Provide the [x, y] coordinate of the cell's center where the given text is located.  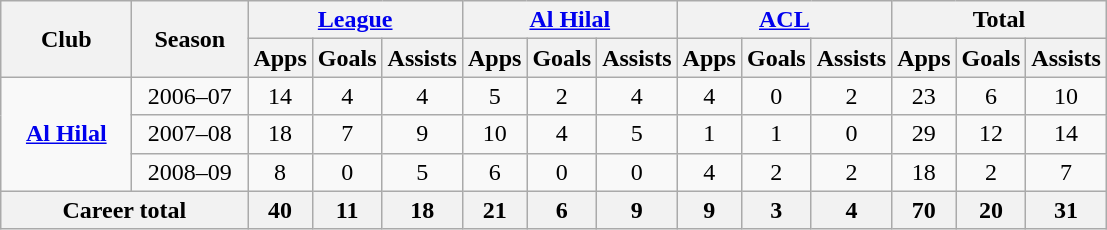
2007–08 [190, 134]
2006–07 [190, 96]
ACL [784, 20]
21 [494, 210]
8 [280, 172]
11 [347, 210]
Club [66, 39]
12 [991, 134]
23 [924, 96]
31 [1066, 210]
20 [991, 210]
Season [190, 39]
29 [924, 134]
3 [776, 210]
Career total [124, 210]
2008–09 [190, 172]
Total [1000, 20]
40 [280, 210]
70 [924, 210]
League [356, 20]
